Output the [X, Y] coordinate of the center of the cell containing the given text.  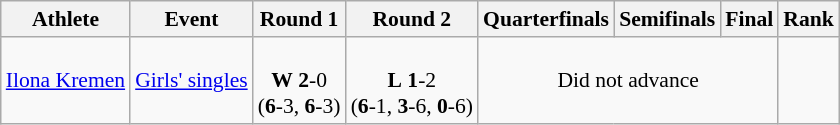
Did not advance [628, 80]
Semifinals [667, 19]
W 2-0 (6-3, 6-3) [300, 80]
Quarterfinals [546, 19]
Ilona Kremen [66, 80]
Round 2 [412, 19]
Athlete [66, 19]
Girls' singles [192, 80]
L 1-2 (6-1, 3-6, 0-6) [412, 80]
Round 1 [300, 19]
Rank [808, 19]
Final [749, 19]
Event [192, 19]
